Output the [x, y] coordinate of the center of the cell containing the given text.  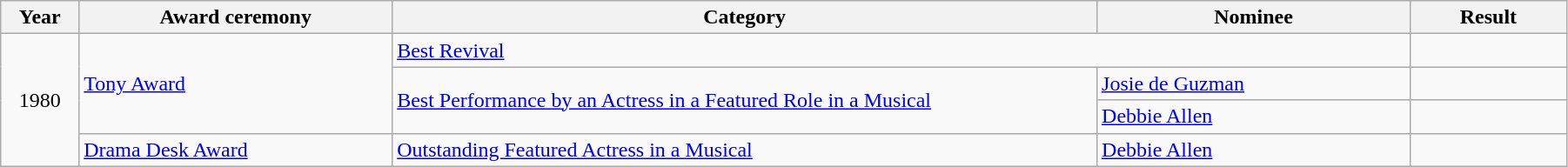
Josie de Guzman [1254, 83]
Tony Award [236, 83]
Year [40, 17]
Best Revival [901, 50]
Category [745, 17]
1980 [40, 100]
Result [1488, 17]
Best Performance by an Actress in a Featured Role in a Musical [745, 100]
Drama Desk Award [236, 150]
Award ceremony [236, 17]
Outstanding Featured Actress in a Musical [745, 150]
Nominee [1254, 17]
